Output the [X, Y] coordinate of the center of the cell containing the given text.  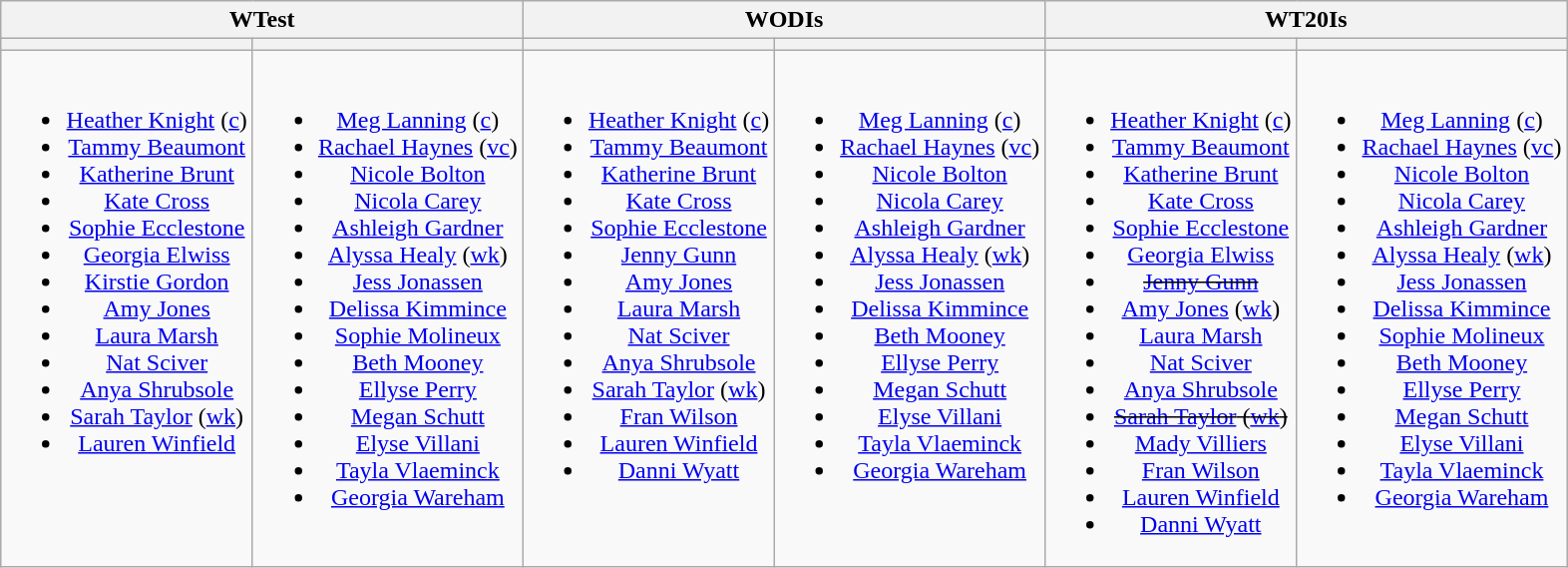
WODIs [784, 20]
WTest [261, 20]
WT20Is [1307, 20]
